Find where the given text appears and provide that cell's center as [X, Y] coordinate. 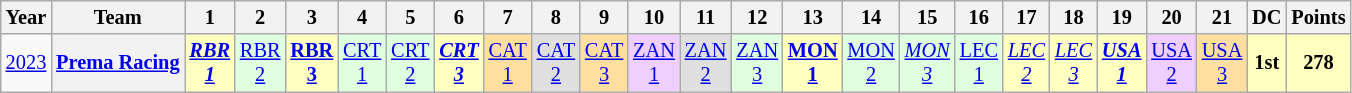
8 [556, 17]
Points [1318, 17]
USA1 [1122, 63]
USA3 [1222, 63]
RBR2 [260, 63]
15 [928, 17]
12 [757, 17]
ZAN3 [757, 63]
DC [1266, 17]
16 [979, 17]
9 [604, 17]
14 [870, 17]
19 [1122, 17]
18 [1074, 17]
4 [362, 17]
2023 [26, 63]
13 [813, 17]
CRT3 [458, 63]
CAT1 [508, 63]
MON2 [870, 63]
2 [260, 17]
CAT3 [604, 63]
1st [1266, 63]
1 [209, 17]
3 [312, 17]
21 [1222, 17]
Team [118, 17]
CAT2 [556, 63]
7 [508, 17]
6 [458, 17]
USA2 [1171, 63]
ZAN1 [654, 63]
ZAN2 [706, 63]
17 [1026, 17]
LEC1 [979, 63]
MON1 [813, 63]
10 [654, 17]
CRT2 [410, 63]
Prema Racing [118, 63]
20 [1171, 17]
LEC2 [1026, 63]
11 [706, 17]
278 [1318, 63]
Year [26, 17]
RBR3 [312, 63]
5 [410, 17]
CRT1 [362, 63]
MON3 [928, 63]
RBR1 [209, 63]
LEC3 [1074, 63]
